Provide the [x, y] coordinate of the cell's center where the given text is located.  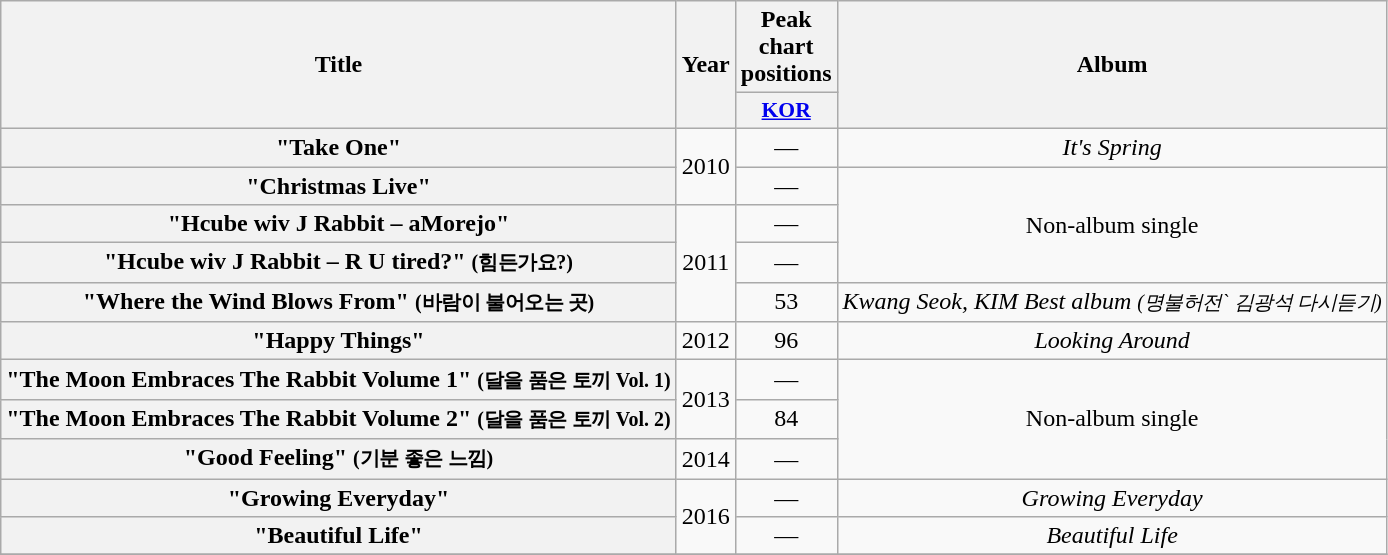
2012 [706, 341]
2016 [706, 516]
2011 [706, 264]
2014 [706, 459]
"The Moon Embraces The Rabbit Volume 2" (달을 품은 토끼 Vol. 2) [338, 419]
"Hcube wiv J Rabbit – R U tired?" (힘든가요?) [338, 263]
Title [338, 65]
2010 [706, 166]
Album [1112, 65]
"Christmas Live" [338, 185]
53 [786, 302]
"Where the Wind Blows From" (바람이 불어오는 곳) [338, 302]
Growing Everyday [1112, 497]
It's Spring [1112, 147]
2013 [706, 400]
Looking Around [1112, 341]
"Happy Things" [338, 341]
Kwang Seok, KIM Best album (명불허전` 김광석 다시듣기) [1112, 302]
"Hcube wiv J Rabbit – aMorejo" [338, 224]
"The Moon Embraces The Rabbit Volume 1" (달을 품은 토끼 Vol. 1) [338, 380]
"Take One" [338, 147]
84 [786, 419]
"Growing Everyday" [338, 497]
Beautiful Life [1112, 536]
KOR [786, 111]
96 [786, 341]
"Beautiful Life" [338, 536]
Year [706, 65]
Peak chart positions [786, 47]
"Good Feeling" (기분 좋은 느낌) [338, 459]
